Locate the cell with the specified text and output its (x, y) center coordinate. 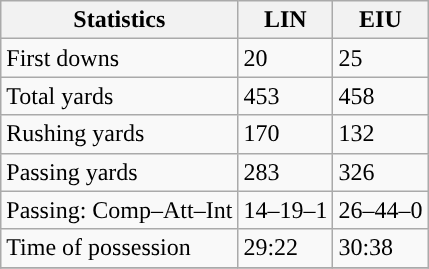
Rushing yards (120, 134)
Time of possession (120, 248)
Total yards (120, 96)
30:38 (380, 248)
29:22 (286, 248)
283 (286, 172)
132 (380, 134)
14–19–1 (286, 210)
Passing yards (120, 172)
326 (380, 172)
20 (286, 58)
LIN (286, 20)
170 (286, 134)
453 (286, 96)
EIU (380, 20)
Statistics (120, 20)
26–44–0 (380, 210)
First downs (120, 58)
458 (380, 96)
25 (380, 58)
Passing: Comp–Att–Int (120, 210)
